For the text-containing cell, return its midpoint in (X, Y) coordinate format. 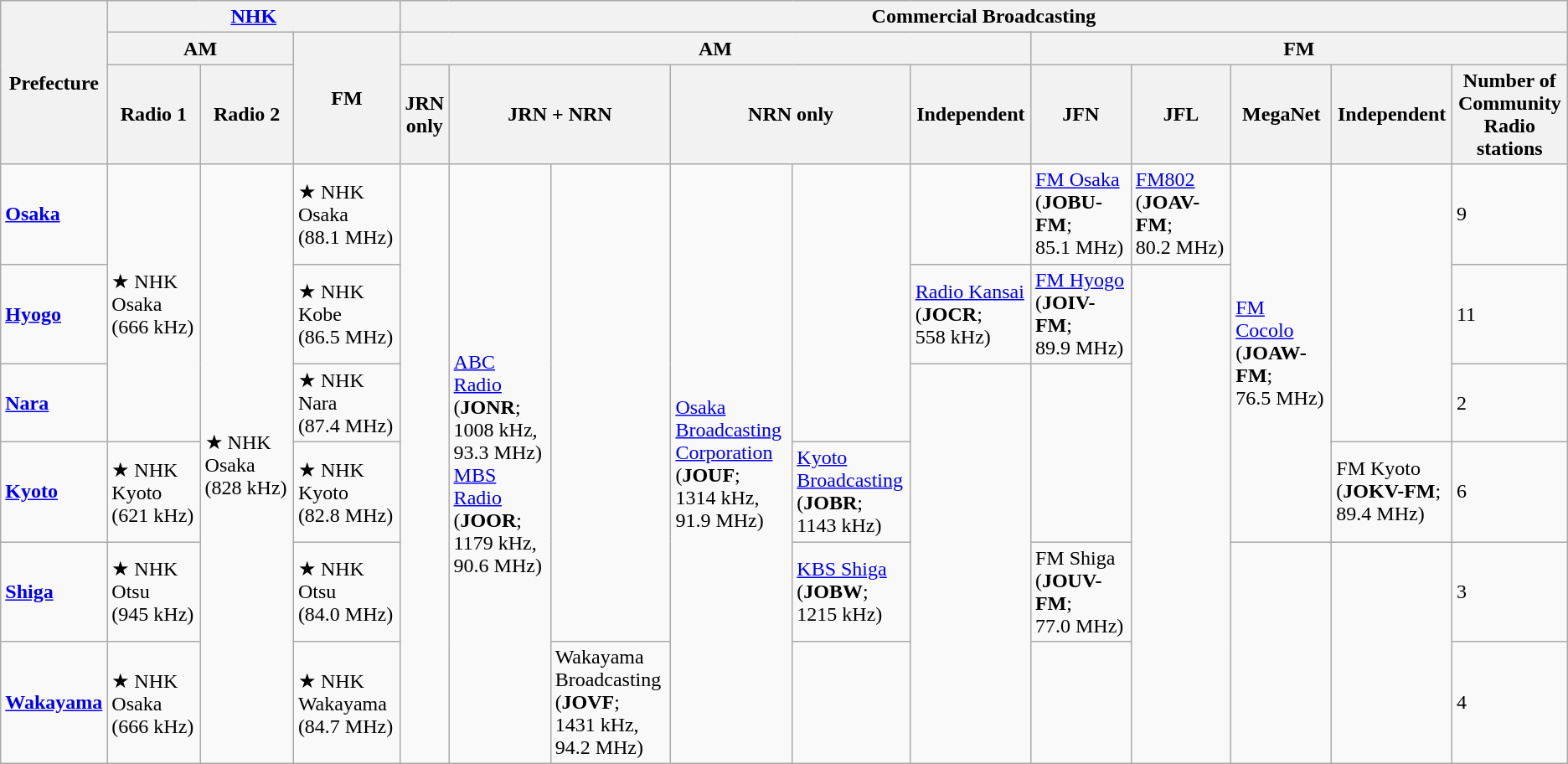
NRN only (791, 114)
Radio Kansai (JOCR; 558 kHz) (970, 313)
★ NHK Kobe (86.5 MHz) (347, 313)
★ NHK Otsu (945 kHz) (154, 591)
★ NHK Osaka (88.1 MHz) (347, 214)
Wakayama (54, 703)
FM802 (JOAV-FM; 80.2 MHz) (1181, 214)
FM Kyoto (JOKV-FM; 89.4 MHz) (1392, 493)
2 (1509, 403)
FM Osaka (JOBU-FM; 85.1 MHz) (1081, 214)
4 (1509, 703)
★ NHK Kyoto (82.8 MHz) (347, 493)
Kyoto (54, 493)
★ NHK Nara (87.4 MHz) (347, 403)
9 (1509, 214)
KBS Shiga (JOBW; 1215 kHz) (851, 591)
Radio 1 (154, 114)
Wakayama Broadcasting (JOVF; 1431 kHz, 94.2 MHz) (611, 703)
FM Hyogo (JOIV-FM; 89.9 MHz) (1081, 313)
Kyoto Broadcasting (JOBR; 1143 kHz) (851, 493)
11 (1509, 313)
Osaka Broadcasting Corporation (JOUF; 1314 kHz, 91.9 MHz) (732, 464)
FM Cocolo (JOAW-FM; 76.5 MHz) (1282, 354)
Shiga (54, 591)
3 (1509, 591)
Hyogo (54, 313)
★ NHK Wakayama (84.7 MHz) (347, 703)
JRN only (425, 114)
Commercial Broadcasting (984, 17)
Number of Community Radio stations (1509, 114)
JRN + NRN (560, 114)
★ NHK Otsu (84.0 MHz) (347, 591)
ABC Radio (JONR; 1008 kHz, 93.3 MHz)MBS Radio (JOOR; 1179 kHz, 90.6 MHz) (499, 464)
JFN (1081, 114)
★ NHK Osaka (828 kHz) (246, 464)
JFL (1181, 114)
NHK (254, 17)
FM Shiga (JOUV-FM; 77.0 MHz) (1081, 591)
Radio 2 (246, 114)
Osaka (54, 214)
MegaNet (1282, 114)
★ NHK Kyoto (621 kHz) (154, 493)
Nara (54, 403)
6 (1509, 493)
Prefecture (54, 82)
